From the cell containing the given text, extract its center point as [x, y] coordinate. 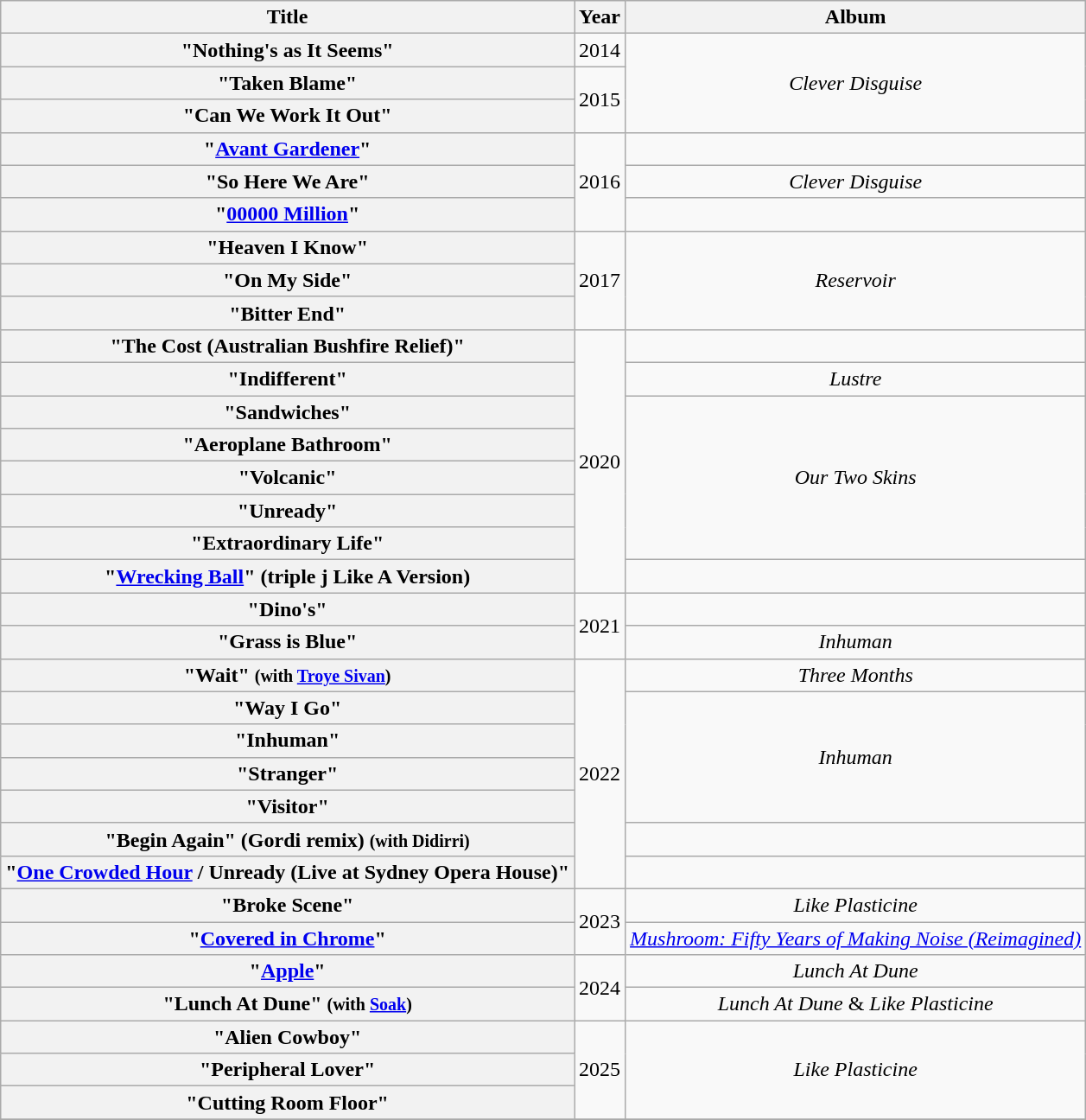
2016 [600, 181]
2014 [600, 50]
2020 [600, 461]
"Broke Scene" [288, 905]
"Cutting Room Floor" [288, 1103]
Year [600, 17]
"Begin Again" (Gordi remix) (with Didirri) [288, 839]
2022 [600, 773]
"On My Side" [288, 280]
"Inhuman" [288, 741]
"One Crowded Hour / Unready (Live at Sydney Opera House)" [288, 872]
"So Here We Are" [288, 181]
"Indifferent" [288, 379]
"Bitter End" [288, 313]
"Lunch At Dune" (with Soak) [288, 1004]
"Dino's" [288, 609]
"Grass is Blue" [288, 642]
2015 [600, 99]
Reservoir [855, 280]
Lunch At Dune & Like Plasticine [855, 1004]
"Peripheral Lover" [288, 1070]
"Unready" [288, 511]
2023 [600, 921]
"Wrecking Ball" (triple j Like A Version) [288, 576]
"Alien Cowboy" [288, 1037]
"Covered in Chrome" [288, 938]
"Stranger" [288, 773]
2025 [600, 1070]
"Heaven I Know" [288, 247]
"Apple" [288, 971]
Lustre [855, 379]
Lunch At Dune [855, 971]
Mushroom: Fifty Years of Making Noise (Reimagined) [855, 938]
Three Months [855, 675]
"Visitor" [288, 806]
2021 [600, 626]
"Aeroplane Bathroom" [288, 445]
"Volcanic" [288, 478]
Album [855, 17]
"Way I Go" [288, 708]
"Wait" (with Troye Sivan) [288, 675]
"Can We Work It Out" [288, 116]
2017 [600, 280]
"Avant Gardener" [288, 149]
"00000 Million" [288, 214]
2024 [600, 988]
"Extraordinary Life" [288, 544]
"The Cost (Australian Bushfire Relief)" [288, 346]
"Nothing's as It Seems" [288, 50]
Title [288, 17]
Our Two Skins [855, 478]
"Taken Blame" [288, 83]
"Sandwiches" [288, 412]
